Pinpoint the cell where the given text exists, returning its (X, Y) midpoint coordinate. 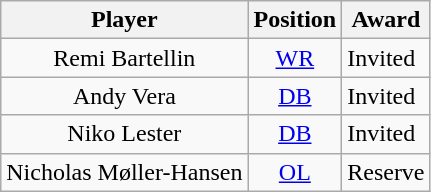
Remi Bartellin (124, 58)
Reserve (386, 172)
Award (386, 20)
WR (295, 58)
Niko Lester (124, 134)
Andy Vera (124, 96)
OL (295, 172)
Nicholas Møller-Hansen (124, 172)
Position (295, 20)
Player (124, 20)
